Detect which cell encompasses the target text, then output its (x, y) center coordinate. 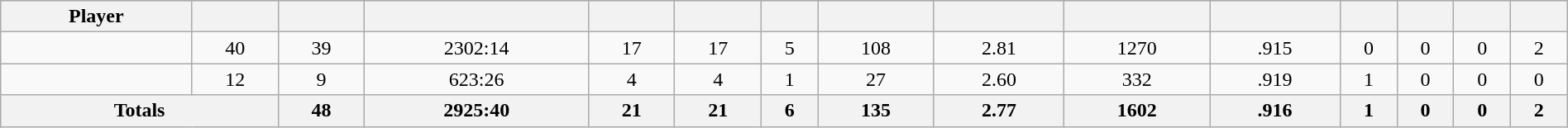
108 (876, 48)
2.81 (999, 48)
5 (789, 48)
48 (321, 111)
Totals (140, 111)
2.60 (999, 79)
6 (789, 111)
1602 (1137, 111)
2302:14 (476, 48)
2.77 (999, 111)
332 (1137, 79)
1270 (1137, 48)
40 (235, 48)
9 (321, 79)
39 (321, 48)
623:26 (476, 79)
.919 (1275, 79)
135 (876, 111)
27 (876, 79)
12 (235, 79)
.915 (1275, 48)
2925:40 (476, 111)
.916 (1275, 111)
Player (96, 17)
